Identify which cell holds the provided text, then report its (x, y) central coordinate. 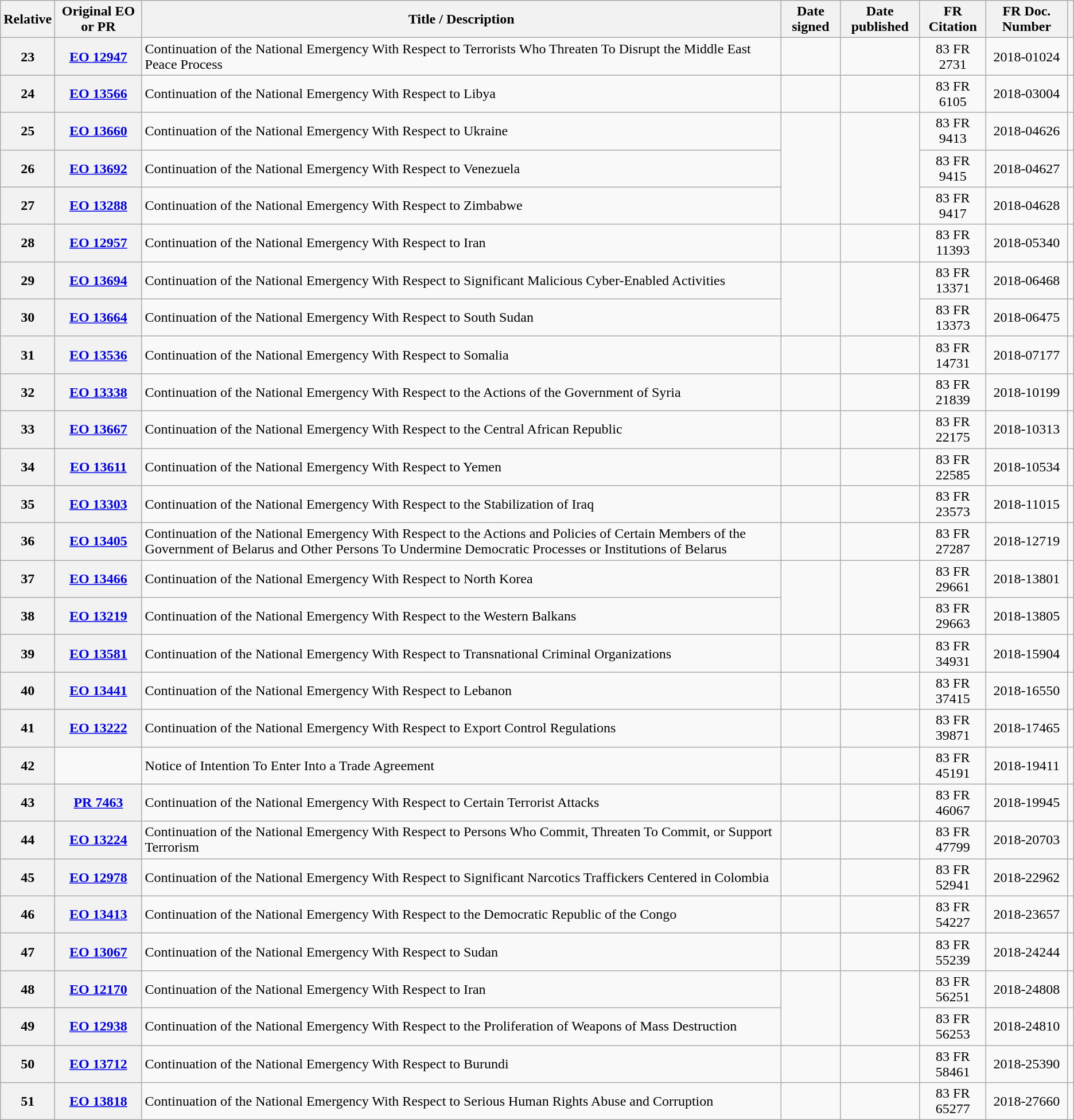
Continuation of the National Emergency With Respect to Significant Narcotics Traffickers Centered in Colombia (461, 877)
FR Doc. Number (1027, 19)
EO 12957 (99, 243)
83 FR 58461 (953, 1063)
83 FR 34931 (953, 654)
EO 13667 (99, 429)
2018-22962 (1027, 877)
83 FR 54227 (953, 914)
EO 13581 (99, 654)
83 FR 6105 (953, 94)
2018-04627 (1027, 169)
EO 13536 (99, 354)
2018-13805 (1027, 616)
EO 12947 (99, 56)
48 (28, 989)
83 FR 9417 (953, 205)
Continuation of the National Emergency With Respect to Sudan (461, 952)
44 (28, 840)
26 (28, 169)
39 (28, 654)
Date signed (810, 19)
EO 13067 (99, 952)
25 (28, 131)
43 (28, 803)
2018-15904 (1027, 654)
83 FR 23573 (953, 505)
83 FR 65277 (953, 1101)
Continuation of the National Emergency With Respect to Somalia (461, 354)
83 FR 21839 (953, 392)
EO 13692 (99, 169)
Original EO or PR (99, 19)
2018-24808 (1027, 989)
Continuation of the National Emergency With Respect to Yemen (461, 467)
EO 13818 (99, 1101)
2018-04626 (1027, 131)
Title / Description (461, 19)
Continuation of the National Emergency With Respect to Lebanon (461, 690)
Continuation of the National Emergency With Respect to North Korea (461, 579)
2018-04628 (1027, 205)
83 FR 29663 (953, 616)
83 FR 47799 (953, 840)
83 FR 9415 (953, 169)
27 (28, 205)
83 FR 9413 (953, 131)
Continuation of the National Emergency With Respect to the Stabilization of Iraq (461, 505)
47 (28, 952)
Continuation of the National Emergency With Respect to Significant Malicious Cyber-Enabled Activities (461, 280)
EO 12938 (99, 1027)
83 FR 13373 (953, 318)
Continuation of the National Emergency With Respect to Persons Who Commit, Threaten To Commit, or Support Terrorism (461, 840)
83 FR 56251 (953, 989)
2018-19411 (1027, 765)
83 FR 52941 (953, 877)
83 FR 45191 (953, 765)
40 (28, 690)
FR Citation (953, 19)
Continuation of the National Emergency With Respect to Ukraine (461, 131)
EO 12170 (99, 989)
46 (28, 914)
32 (28, 392)
Continuation of the National Emergency With Respect to the Western Balkans (461, 616)
83 FR 27287 (953, 541)
2018-07177 (1027, 354)
EO 13303 (99, 505)
23 (28, 56)
83 FR 2731 (953, 56)
2018-24810 (1027, 1027)
2018-06468 (1027, 280)
34 (28, 467)
Relative (28, 19)
EO 13611 (99, 467)
Continuation of the National Emergency With Respect to Libya (461, 94)
2018-20703 (1027, 840)
41 (28, 728)
EO 13413 (99, 914)
83 FR 56253 (953, 1027)
2018-10199 (1027, 392)
EO 13405 (99, 541)
EO 13338 (99, 392)
2018-13801 (1027, 579)
Continuation of the National Emergency With Respect to the Democratic Republic of the Congo (461, 914)
24 (28, 94)
EO 13222 (99, 728)
35 (28, 505)
Continuation of the National Emergency With Respect to South Sudan (461, 318)
EO 13466 (99, 579)
EO 13664 (99, 318)
EO 13219 (99, 616)
Continuation of the National Emergency With Respect to Zimbabwe (461, 205)
2018-23657 (1027, 914)
30 (28, 318)
83 FR 46067 (953, 803)
Date published (880, 19)
2018-17465 (1027, 728)
2018-16550 (1027, 690)
31 (28, 354)
Continuation of the National Emergency With Respect to Burundi (461, 1063)
83 FR 11393 (953, 243)
83 FR 37415 (953, 690)
83 FR 22175 (953, 429)
36 (28, 541)
2018-03004 (1027, 94)
29 (28, 280)
49 (28, 1027)
2018-24244 (1027, 952)
2018-06475 (1027, 318)
Continuation of the National Emergency With Respect to Transnational Criminal Organizations (461, 654)
2018-10534 (1027, 467)
42 (28, 765)
2018-25390 (1027, 1063)
Continuation of the National Emergency With Respect to the Proliferation of Weapons of Mass Destruction (461, 1027)
28 (28, 243)
45 (28, 877)
83 FR 22585 (953, 467)
2018-19945 (1027, 803)
2018-01024 (1027, 56)
2018-10313 (1027, 429)
Continuation of the National Emergency With Respect to Export Control Regulations (461, 728)
2018-12719 (1027, 541)
EO 13660 (99, 131)
2018-27660 (1027, 1101)
EO 12978 (99, 877)
2018-11015 (1027, 505)
Continuation of the National Emergency With Respect to Certain Terrorist Attacks (461, 803)
Continuation of the National Emergency With Respect to the Actions of the Government of Syria (461, 392)
Continuation of the National Emergency With Respect to the Central African Republic (461, 429)
EO 13441 (99, 690)
Continuation of the National Emergency With Respect to Venezuela (461, 169)
Continuation of the National Emergency With Respect to Serious Human Rights Abuse and Corruption (461, 1101)
83 FR 29661 (953, 579)
PR 7463 (99, 803)
50 (28, 1063)
EO 13288 (99, 205)
EO 13712 (99, 1063)
83 FR 55239 (953, 952)
38 (28, 616)
EO 13224 (99, 840)
83 FR 13371 (953, 280)
83 FR 14731 (953, 354)
37 (28, 579)
Continuation of the National Emergency With Respect to Terrorists Who Threaten To Disrupt the Middle East Peace Process (461, 56)
EO 13694 (99, 280)
EO 13566 (99, 94)
83 FR 39871 (953, 728)
51 (28, 1101)
33 (28, 429)
Notice of Intention To Enter Into a Trade Agreement (461, 765)
2018-05340 (1027, 243)
